Identify which cell holds the provided text, then report its (X, Y) central coordinate. 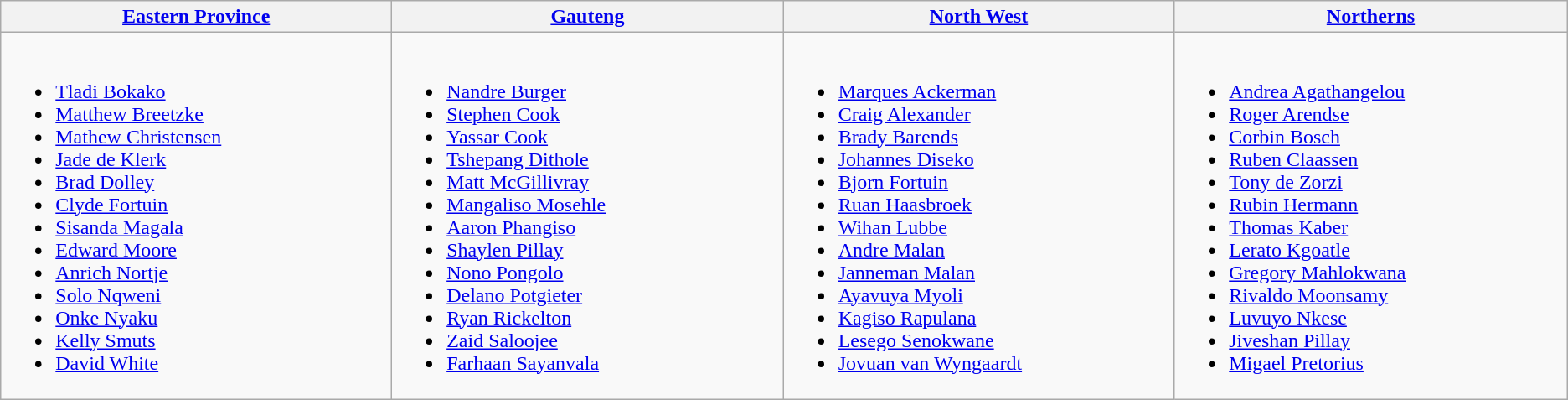
Northerns (1371, 17)
Gauteng (588, 17)
Eastern Province (196, 17)
North West (978, 17)
